From the cell containing the given text, extract its center point as [x, y] coordinate. 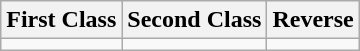
Reverse [313, 20]
Second Class [194, 20]
First Class [62, 20]
